Return [X, Y] of the center of cell containing provided text 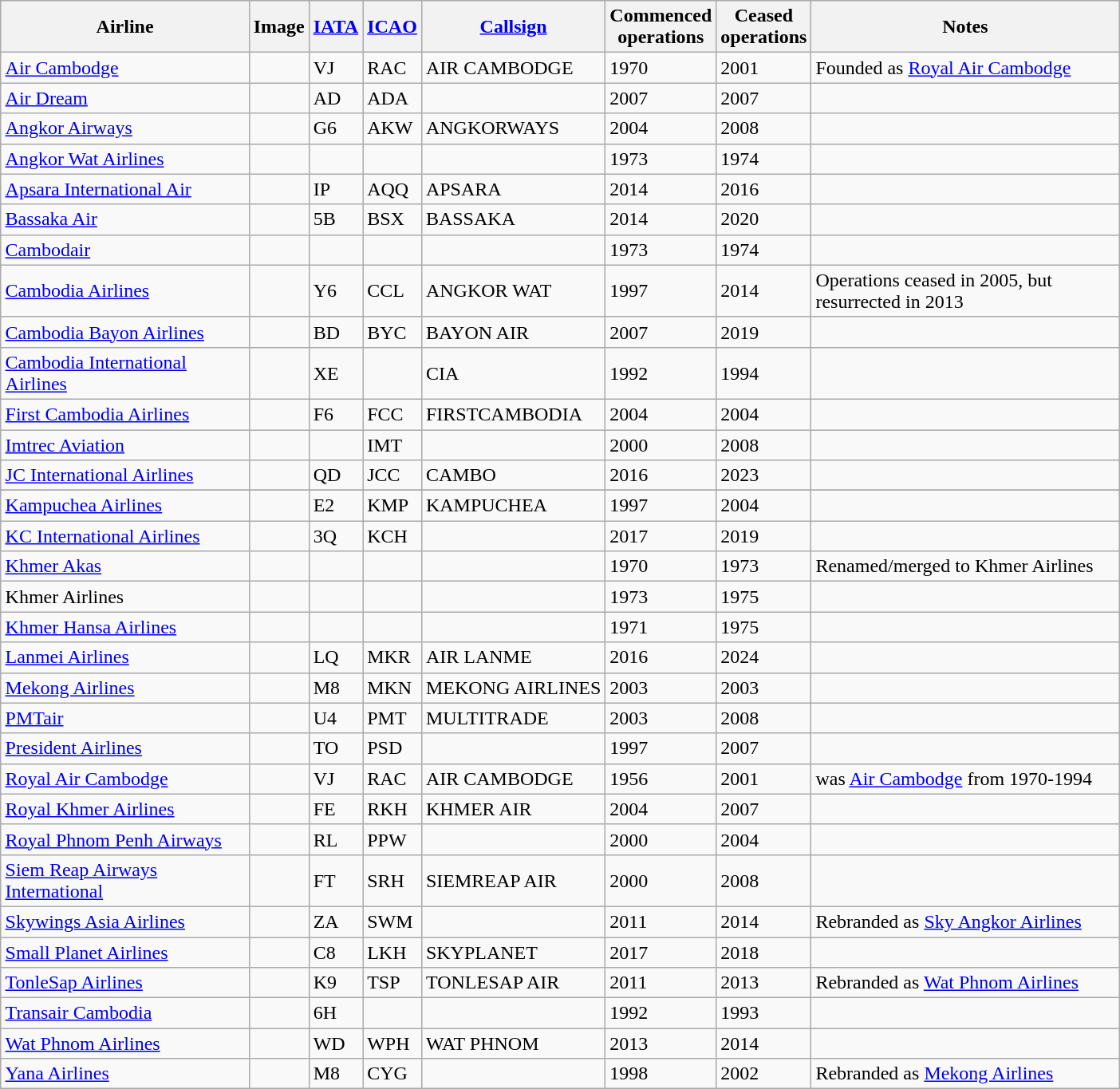
MULTITRADE [513, 718]
Notes [965, 27]
SKYPLANET [513, 952]
Y6 [336, 290]
Renamed/merged to Khmer Airlines [965, 566]
IMT [392, 444]
Callsign [513, 27]
Commencedoperations [661, 27]
President Airlines [124, 748]
F6 [336, 414]
AQQ [392, 189]
JC International Airlines [124, 475]
Operations ceased in 2005, but resurrected in 2013 [965, 290]
AKW [392, 128]
Kampuchea Airlines [124, 506]
Rebranded as Mekong Airlines [965, 1074]
MKR [392, 657]
TonleSap Airlines [124, 983]
IP [336, 189]
PPW [392, 839]
Rebranded as Wat Phnom Airlines [965, 983]
PMTair [124, 718]
Ceasedoperations [764, 27]
FE [336, 809]
KAMPUCHEA [513, 506]
1956 [661, 779]
Angkor Wat Airlines [124, 159]
Airline [124, 27]
XE [336, 373]
IATA [336, 27]
Khmer Akas [124, 566]
Rebranded as Sky Angkor Airlines [965, 921]
RL [336, 839]
2002 [764, 1074]
Founded as Royal Air Cambodge [965, 68]
RKH [392, 809]
CCL [392, 290]
Apsara International Air [124, 189]
FIRSTCAMBODIA [513, 414]
LKH [392, 952]
K9 [336, 983]
E2 [336, 506]
ANGKOR WAT [513, 290]
Bassaka Air [124, 219]
Cambodia International Airlines [124, 373]
G6 [336, 128]
Image [279, 27]
CIA [513, 373]
TONLESAP AIR [513, 983]
FCC [392, 414]
U4 [336, 718]
TO [336, 748]
BSX [392, 219]
Angkor Airways [124, 128]
Cambodair [124, 250]
MEKONG AIRLINES [513, 688]
QD [336, 475]
Royal Khmer Airlines [124, 809]
Transair Cambodia [124, 1013]
Cambodia Bayon Airlines [124, 332]
Cambodia Airlines [124, 290]
BAYON AIR [513, 332]
3Q [336, 536]
Skywings Asia Airlines [124, 921]
SWM [392, 921]
BD [336, 332]
Royal Phnom Penh Airways [124, 839]
6H [336, 1013]
ADA [392, 98]
2024 [764, 657]
2018 [764, 952]
Siem Reap Airways International [124, 881]
CAMBO [513, 475]
PMT [392, 718]
KHMER AIR [513, 809]
APSARA [513, 189]
SIEMREAP AIR [513, 881]
MKN [392, 688]
Air Dream [124, 98]
Small Planet Airlines [124, 952]
ANGKORWAYS [513, 128]
LQ [336, 657]
C8 [336, 952]
TSP [392, 983]
SRH [392, 881]
BASSAKA [513, 219]
BYC [392, 332]
CYG [392, 1074]
ICAO [392, 27]
Wat Phnom Airlines [124, 1044]
FT [336, 881]
WAT PHNOM [513, 1044]
Yana Airlines [124, 1074]
PSD [392, 748]
AIR LANME [513, 657]
2023 [764, 475]
Khmer Airlines [124, 597]
WD [336, 1044]
First Cambodia Airlines [124, 414]
JCC [392, 475]
WPH [392, 1044]
Imtrec Aviation [124, 444]
1998 [661, 1074]
Air Cambodge [124, 68]
was Air Cambodge from 1970-1994 [965, 779]
AD [336, 98]
Lanmei Airlines [124, 657]
ZA [336, 921]
Mekong Airlines [124, 688]
2020 [764, 219]
Royal Air Cambodge [124, 779]
Khmer Hansa Airlines [124, 627]
KCH [392, 536]
1971 [661, 627]
1994 [764, 373]
KMP [392, 506]
1993 [764, 1013]
5B [336, 219]
KC International Airlines [124, 536]
